Identify which cell holds the provided text, then report its [X, Y] central coordinate. 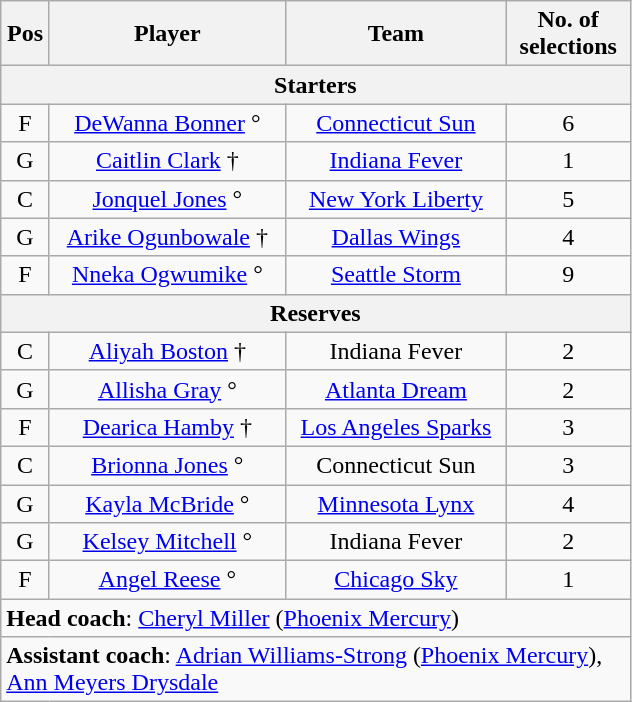
Angel Reese ° [167, 580]
Assistant coach: Adrian Williams-Strong (Phoenix Mercury), Ann Meyers Drysdale [316, 670]
Nneka Ogwumike ° [167, 275]
Minnesota Lynx [396, 503]
Pos [26, 34]
Team [396, 34]
6 [568, 123]
Los Angeles Sparks [396, 427]
Head coach: Cheryl Miller (Phoenix Mercury) [316, 618]
5 [568, 199]
Chicago Sky [396, 580]
Player [167, 34]
DeWanna Bonner ° [167, 123]
Kelsey Mitchell ° [167, 542]
9 [568, 275]
Dearica Hamby † [167, 427]
Jonquel Jones ° [167, 199]
Dallas Wings [396, 237]
Starters [316, 85]
Atlanta Dream [396, 389]
Allisha Gray ° [167, 389]
Reserves [316, 313]
Brionna Jones ° [167, 465]
Arike Ogunbowale † [167, 237]
Caitlin Clark † [167, 161]
Aliyah Boston † [167, 351]
No. of selections [568, 34]
Seattle Storm [396, 275]
New York Liberty [396, 199]
Kayla McBride ° [167, 503]
